Identify which cell holds the provided text, then report its (X, Y) central coordinate. 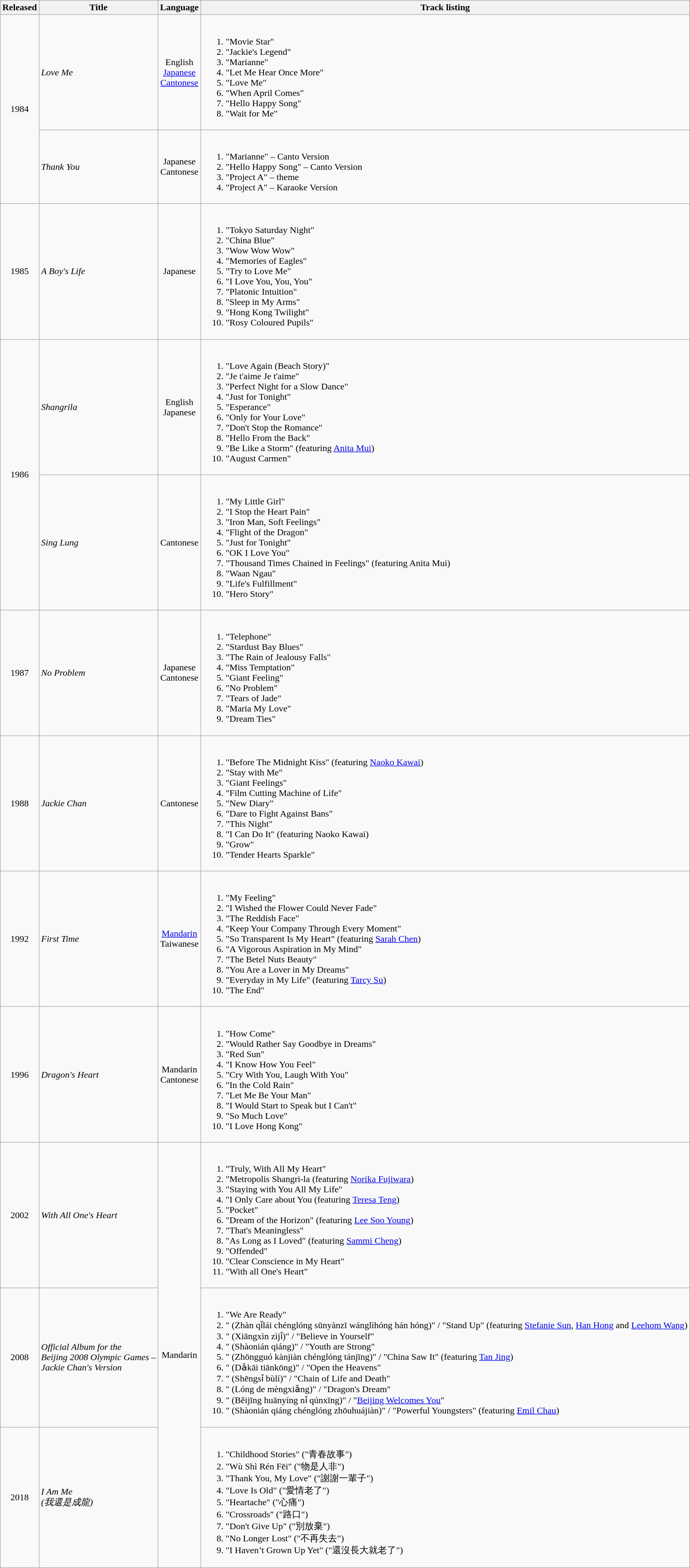
EnglishJapaneseCantonese (179, 72)
Official Album for the Beijing 2008 Olympic Games – Jackie Chan's Version (98, 1357)
Sing Lung (98, 542)
EnglishJapanese (179, 407)
Japanese (179, 271)
1988 (20, 803)
First Time (98, 939)
Jackie Chan (98, 803)
Released (20, 8)
2008 (20, 1357)
"Telephone""Stardust Bay Blues""The Rain of Jealousy Falls""Miss Temptation""Giant Feeling""No Problem""Tears of Jade""Maria My Love""Dream Ties" (445, 673)
Mandarin (179, 1355)
I Am Me (我還是成龍) (98, 1497)
1985 (20, 271)
"Marianne" – Canto Version"Hello Happy Song" – Canto Version"Project A" – theme"Project A" – Karaoke Version (445, 167)
1986 (20, 475)
Thank You (98, 167)
"Movie Star""Jackie's Legend""Marianne""Let Me Hear Once More""Love Me""When April Comes""Hello Happy Song""Wait for Me" (445, 72)
With All One's Heart (98, 1215)
A Boy's Life (98, 271)
Love Me (98, 72)
MandarinCantonese (179, 1074)
Language (179, 8)
Track listing (445, 8)
Dragon's Heart (98, 1074)
Shangrila (98, 407)
1984 (20, 109)
2002 (20, 1215)
1996 (20, 1074)
MandarinTaiwanese (179, 939)
1987 (20, 673)
2018 (20, 1497)
No Problem (98, 673)
1992 (20, 939)
Title (98, 8)
